For the text-containing cell, return its midpoint in (X, Y) coordinate format. 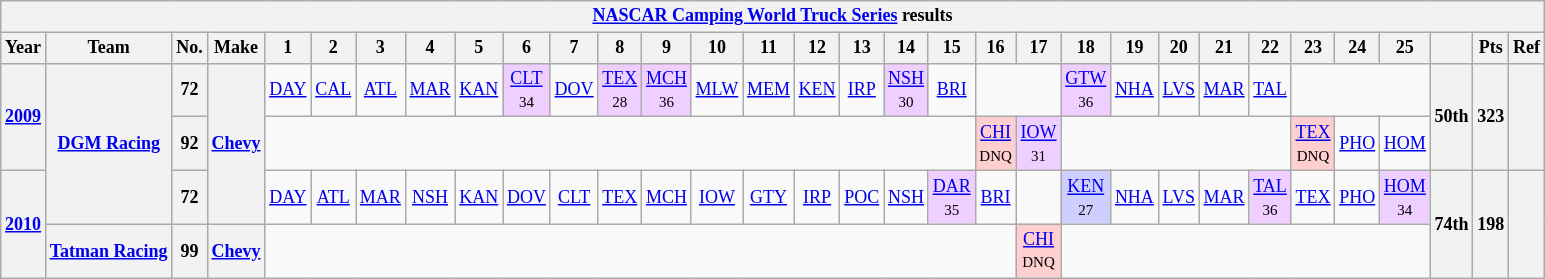
CLT34 (527, 90)
15 (952, 48)
10 (716, 48)
1 (288, 48)
13 (862, 48)
198 (1491, 224)
Pts (1491, 48)
IOW31 (1038, 144)
25 (1406, 48)
323 (1491, 116)
DAR35 (952, 197)
5 (479, 48)
22 (1270, 48)
14 (906, 48)
3 (381, 48)
CAL (334, 90)
92 (190, 144)
50th (1452, 116)
DGM Racing (108, 144)
23 (1313, 48)
2 (334, 48)
8 (620, 48)
GTY (769, 197)
MCH36 (667, 90)
Ref (1527, 48)
11 (769, 48)
6 (527, 48)
7 (574, 48)
HOM (1406, 144)
74th (1452, 224)
TEXDNQ (1313, 144)
Year (24, 48)
9 (667, 48)
NASCAR Camping World Truck Series results (773, 16)
20 (1178, 48)
19 (1135, 48)
No. (190, 48)
MEM (769, 90)
Team (108, 48)
18 (1086, 48)
12 (817, 48)
Make (236, 48)
24 (1358, 48)
TAL (1270, 90)
TEX28 (620, 90)
MLW (716, 90)
99 (190, 251)
HOM34 (1406, 197)
NSH30 (906, 90)
17 (1038, 48)
KEN27 (1086, 197)
CLT (574, 197)
2010 (24, 224)
16 (996, 48)
MCH (667, 197)
Tatman Racing (108, 251)
KEN (817, 90)
IOW (716, 197)
21 (1224, 48)
GTW36 (1086, 90)
POC (862, 197)
4 (430, 48)
2009 (24, 116)
TAL36 (1270, 197)
